Provide the [x, y] coordinate of the cell's center where the given text is located.  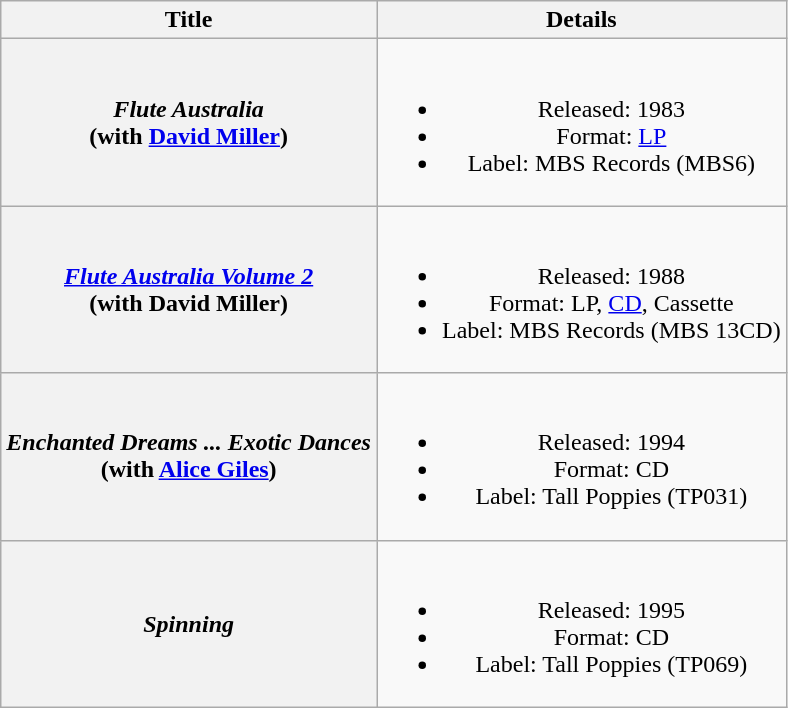
Details [581, 20]
Title [189, 20]
Flute Australia (with David Miller) [189, 122]
Spinning [189, 624]
Enchanted Dreams ... Exotic Dances (with Alice Giles) [189, 456]
Released: 1983Format: LPLabel: MBS Records (MBS6) [581, 122]
Released: 1988Format: LP, CD, CassetteLabel: MBS Records (MBS 13CD) [581, 290]
Released: 1994Format: CDLabel: Tall Poppies (TP031) [581, 456]
Released: 1995Format: CDLabel: Tall Poppies (TP069) [581, 624]
Flute Australia Volume 2 (with David Miller) [189, 290]
